From the cell containing the given text, extract its center point as (x, y) coordinate. 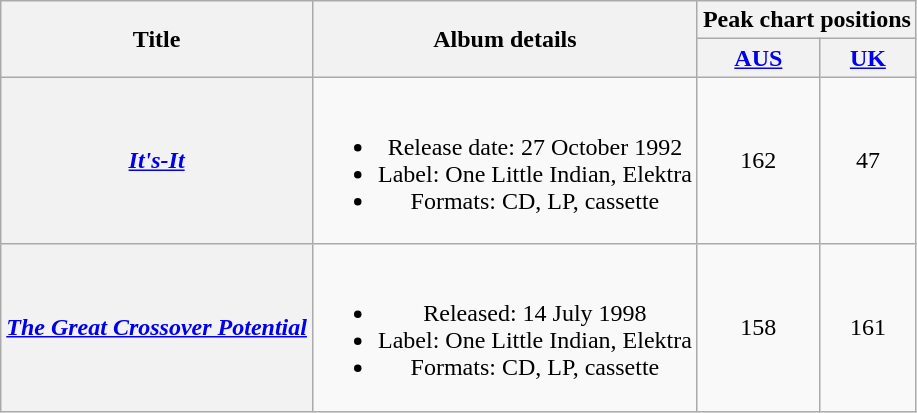
158 (758, 328)
UK (868, 58)
162 (758, 160)
Album details (504, 39)
161 (868, 328)
Title (157, 39)
47 (868, 160)
AUS (758, 58)
Release date: 27 October 1992Label: One Little Indian, ElektraFormats: CD, LP, cassette (504, 160)
The Great Crossover Potential (157, 328)
It's-It (157, 160)
Peak chart positions (806, 20)
Released: 14 July 1998Label: One Little Indian, ElektraFormats: CD, LP, cassette (504, 328)
